Detect which cell encompasses the target text, then output its [x, y] center coordinate. 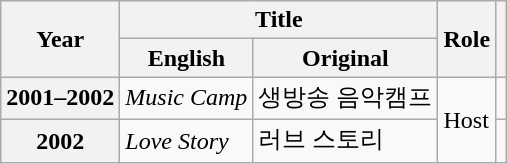
생방송 음악캠프 [346, 98]
Love Story [186, 140]
Original [346, 58]
러브 스토리 [346, 140]
Title [279, 20]
Host [467, 120]
2002 [60, 140]
English [186, 58]
Music Camp [186, 98]
Year [60, 39]
2001–2002 [60, 98]
Role [467, 39]
